From the cell containing the given text, extract its center point as (x, y) coordinate. 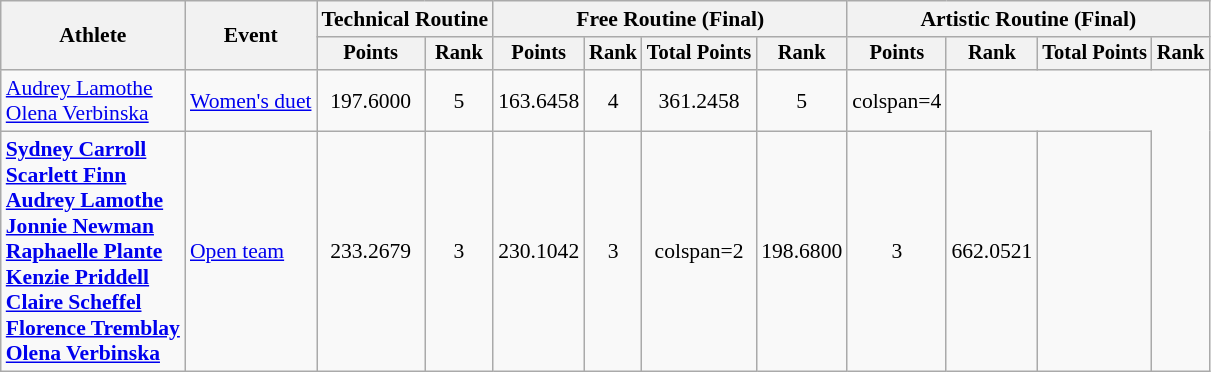
163.6458 (538, 100)
Free Routine (Final) (670, 19)
662.0521 (992, 252)
198.6800 (802, 252)
4 (613, 100)
colspan=2 (699, 252)
Audrey LamotheOlena Verbinska (93, 100)
Event (251, 36)
Athlete (93, 36)
233.2679 (371, 252)
Technical Routine (406, 19)
361.2458 (699, 100)
Women's duet (251, 100)
Artistic Routine (Final) (1028, 19)
230.1042 (538, 252)
colspan=4 (896, 100)
Sydney CarrollScarlett FinnAudrey LamotheJonnie NewmanRaphaelle PlanteKenzie PriddellClaire ScheffelFlorence TremblayOlena Verbinska (93, 252)
Open team (251, 252)
197.6000 (371, 100)
